Detect which cell encompasses the target text, then output its (x, y) center coordinate. 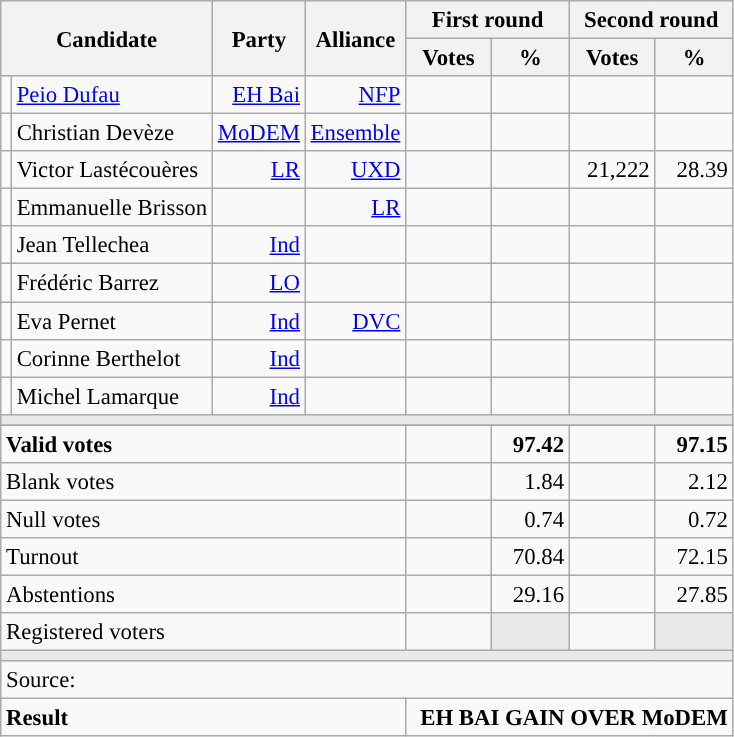
97.15 (694, 444)
27.85 (694, 594)
70.84 (530, 557)
EH Bai (258, 95)
72.15 (694, 557)
EH BAI GAIN OVER MoDEM (570, 718)
28.39 (694, 170)
0.72 (694, 519)
Corinne Berthelot (112, 358)
Result (204, 718)
Abstentions (204, 594)
Frédéric Barrez (112, 283)
MoDEM (258, 133)
Alliance (355, 38)
Michel Lamarque (112, 396)
21,222 (612, 170)
UXD (355, 170)
Turnout (204, 557)
Registered voters (204, 632)
Source: (367, 680)
Valid votes (204, 444)
Emmanuelle Brisson (112, 208)
DVC (355, 321)
0.74 (530, 519)
Null votes (204, 519)
Eva Pernet (112, 321)
Jean Tellechea (112, 245)
Party (258, 38)
Candidate (107, 38)
Christian Devèze (112, 133)
First round (488, 20)
Blank votes (204, 482)
NFP (355, 95)
Ensemble (355, 133)
97.42 (530, 444)
Peio Dufau (112, 95)
29.16 (530, 594)
1.84 (530, 482)
Second round (651, 20)
Victor Lastécouères (112, 170)
2.12 (694, 482)
LO (258, 283)
